Detect which cell encompasses the target text, then output its [x, y] center coordinate. 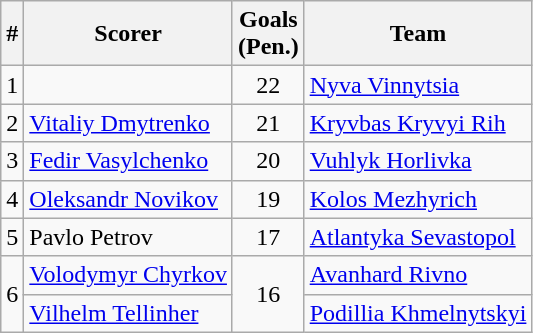
Pavlo Petrov [128, 237]
Team [418, 34]
Vitaliy Dmytrenko [128, 123]
Goals(Pen.) [268, 34]
Scorer [128, 34]
4 [12, 199]
Avanhard Rivno [418, 275]
21 [268, 123]
# [12, 34]
Nyva Vinnytsia [418, 85]
Vuhlyk Horlivka [418, 161]
16 [268, 294]
Vilhelm Tellinher [128, 313]
17 [268, 237]
Volodymyr Chyrkov [128, 275]
3 [12, 161]
Fedir Vasylchenko [128, 161]
2 [12, 123]
Podillia Khmelnytskyi [418, 313]
Kolos Mezhyrich [418, 199]
20 [268, 161]
Atlantyka Sevastopol [418, 237]
5 [12, 237]
22 [268, 85]
6 [12, 294]
Oleksandr Novikov [128, 199]
1 [12, 85]
Kryvbas Kryvyi Rih [418, 123]
19 [268, 199]
